Search for the cell housing the specified text and yield its (X, Y) center coordinate. 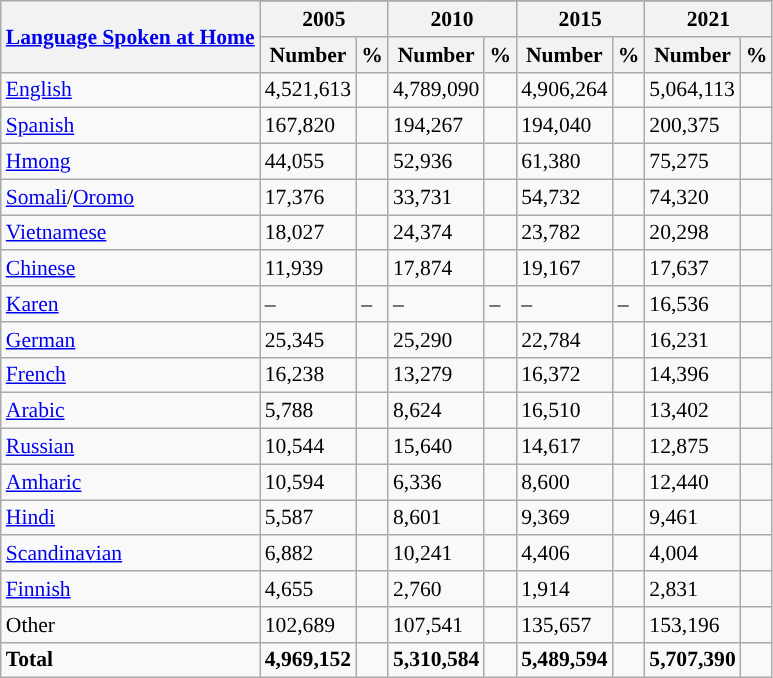
4,655 (308, 589)
167,820 (308, 126)
Spanish (130, 126)
200,375 (692, 126)
9,461 (692, 518)
13,279 (436, 375)
13,402 (692, 411)
6,336 (436, 482)
4,521,613 (308, 90)
5,707,390 (692, 660)
Somali/Oromo (130, 197)
12,875 (692, 447)
17,376 (308, 197)
10,594 (308, 482)
1,914 (564, 589)
6,882 (308, 554)
102,689 (308, 625)
10,544 (308, 447)
4,789,090 (436, 90)
Vietnamese (130, 233)
4,004 (692, 554)
French (130, 375)
22,784 (564, 340)
5,788 (308, 411)
135,657 (564, 625)
5,064,113 (692, 90)
194,040 (564, 126)
153,196 (692, 625)
2,760 (436, 589)
Hindi (130, 518)
2,831 (692, 589)
16,238 (308, 375)
52,936 (436, 162)
54,732 (564, 197)
Amharic (130, 482)
Chinese (130, 269)
8,601 (436, 518)
18,027 (308, 233)
16,372 (564, 375)
10,241 (436, 554)
Total (130, 660)
5,310,584 (436, 660)
17,637 (692, 269)
4,906,264 (564, 90)
4,406 (564, 554)
Karen (130, 304)
5,489,594 (564, 660)
19,167 (564, 269)
2021 (708, 19)
14,396 (692, 375)
8,600 (564, 482)
Russian (130, 447)
4,969,152 (308, 660)
2005 (324, 19)
33,731 (436, 197)
2010 (452, 19)
Finnish (130, 589)
25,290 (436, 340)
12,440 (692, 482)
23,782 (564, 233)
194,267 (436, 126)
24,374 (436, 233)
107,541 (436, 625)
74,320 (692, 197)
16,536 (692, 304)
20,298 (692, 233)
5,587 (308, 518)
9,369 (564, 518)
11,939 (308, 269)
Hmong (130, 162)
Language Spoken at Home (130, 36)
61,380 (564, 162)
17,874 (436, 269)
15,640 (436, 447)
2015 (580, 19)
Scandinavian (130, 554)
44,055 (308, 162)
14,617 (564, 447)
16,510 (564, 411)
25,345 (308, 340)
Arabic (130, 411)
Other (130, 625)
German (130, 340)
8,624 (436, 411)
75,275 (692, 162)
16,231 (692, 340)
English (130, 90)
